Search for the cell housing the specified text and yield its [x, y] center coordinate. 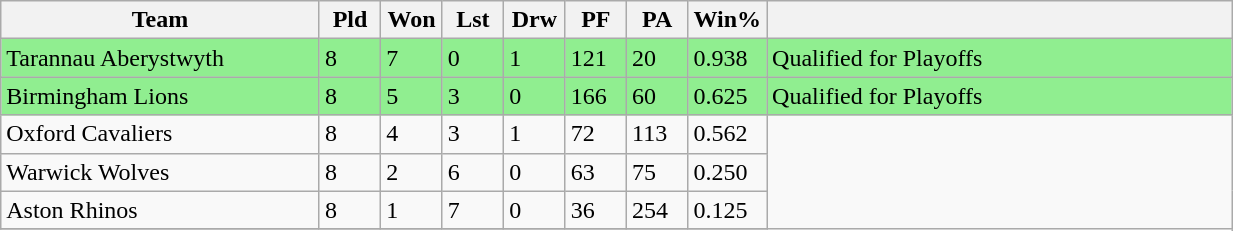
75 [658, 172]
Aston Rhinos [160, 210]
36 [596, 210]
60 [658, 96]
Team [160, 20]
166 [596, 96]
0.125 [728, 210]
0.562 [728, 134]
6 [472, 172]
5 [412, 96]
0.250 [728, 172]
2 [412, 172]
63 [596, 172]
121 [596, 58]
Win% [728, 20]
Warwick Wolves [160, 172]
Drw [534, 20]
72 [596, 134]
0.938 [728, 58]
Won [412, 20]
4 [412, 134]
0.625 [728, 96]
Oxford Cavaliers [160, 134]
Birmingham Lions [160, 96]
20 [658, 58]
113 [658, 134]
Lst [472, 20]
254 [658, 210]
Pld [350, 20]
Tarannau Aberystwyth [160, 58]
PF [596, 20]
PA [658, 20]
